Find where the given text appears and provide that cell's center as (x, y) coordinate. 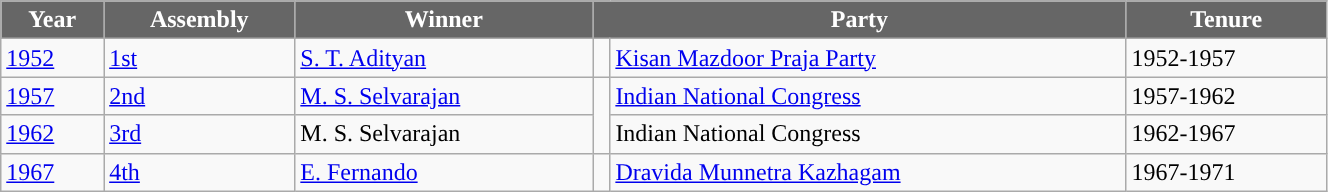
1962 (52, 134)
E. Fernando (444, 172)
1957-1962 (1226, 96)
Assembly (200, 20)
Winner (444, 20)
Dravida Munnetra Kazhagam (868, 172)
S. T. Adityan (444, 58)
1967 (52, 172)
3rd (200, 134)
Party (860, 20)
1962-1967 (1226, 134)
Year (52, 20)
1st (200, 58)
1952-1957 (1226, 58)
Kisan Mazdoor Praja Party (868, 58)
1957 (52, 96)
Tenure (1226, 20)
4th (200, 172)
1952 (52, 58)
1967-1971 (1226, 172)
2nd (200, 96)
